Find where the given text appears and provide that cell's center as [X, Y] coordinate. 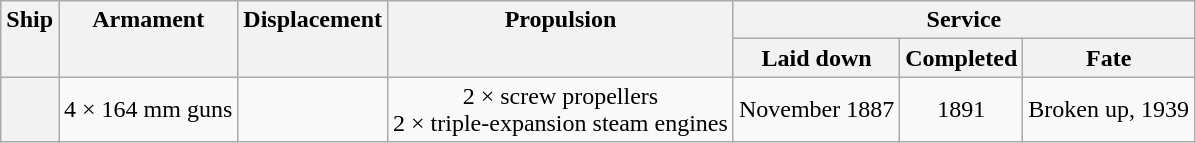
Displacement [313, 39]
Service [964, 20]
2 × screw propellers2 × triple-expansion steam engines [561, 110]
Completed [962, 58]
November 1887 [816, 110]
4 × 164 mm guns [148, 110]
Fate [1109, 58]
Ship [30, 39]
Armament [148, 39]
1891 [962, 110]
Laid down [816, 58]
Broken up, 1939 [1109, 110]
Propulsion [561, 39]
